Find where the given text appears and provide that cell's center as [X, Y] coordinate. 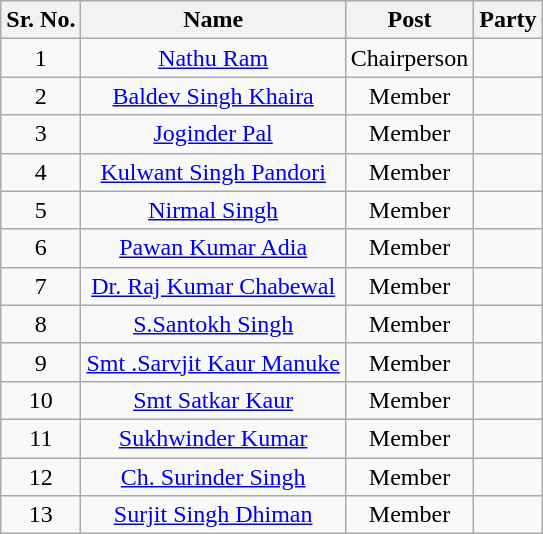
13 [41, 515]
7 [41, 286]
Smt Satkar Kaur [213, 400]
Joginder Pal [213, 134]
Party [508, 20]
Smt .Sarvjit Kaur Manuke [213, 362]
6 [41, 248]
Pawan Kumar Adia [213, 248]
Ch. Surinder Singh [213, 477]
Baldev Singh Khaira [213, 96]
10 [41, 400]
12 [41, 477]
Chairperson [409, 58]
Surjit Singh Dhiman [213, 515]
9 [41, 362]
Dr. Raj Kumar Chabewal [213, 286]
Nirmal Singh [213, 210]
1 [41, 58]
Nathu Ram [213, 58]
Sukhwinder Kumar [213, 438]
8 [41, 324]
Kulwant Singh Pandori [213, 172]
S.Santokh Singh [213, 324]
Sr. No. [41, 20]
2 [41, 96]
3 [41, 134]
Post [409, 20]
5 [41, 210]
11 [41, 438]
Name [213, 20]
4 [41, 172]
